Provide the (X, Y) coordinate of the cell's center where the given text is located.  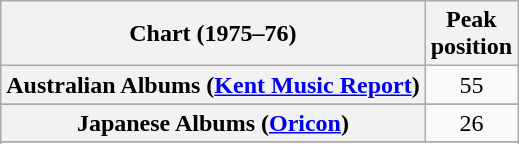
55 (471, 85)
26 (471, 123)
Chart (1975–76) (213, 34)
Peakposition (471, 34)
Australian Albums (Kent Music Report) (213, 85)
Japanese Albums (Oricon) (213, 123)
